Detect which cell encompasses the target text, then output its [x, y] center coordinate. 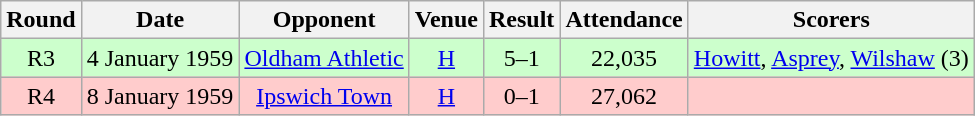
Venue [446, 20]
4 January 1959 [160, 58]
Opponent [324, 20]
27,062 [624, 96]
R4 [41, 96]
8 January 1959 [160, 96]
0–1 [521, 96]
R3 [41, 58]
Date [160, 20]
5–1 [521, 58]
Attendance [624, 20]
22,035 [624, 58]
Ipswich Town [324, 96]
Scorers [831, 20]
Round [41, 20]
Result [521, 20]
Howitt, Asprey, Wilshaw (3) [831, 58]
Oldham Athletic [324, 58]
